Extract the [X, Y] coordinate from the center of the cell holding the provided text.  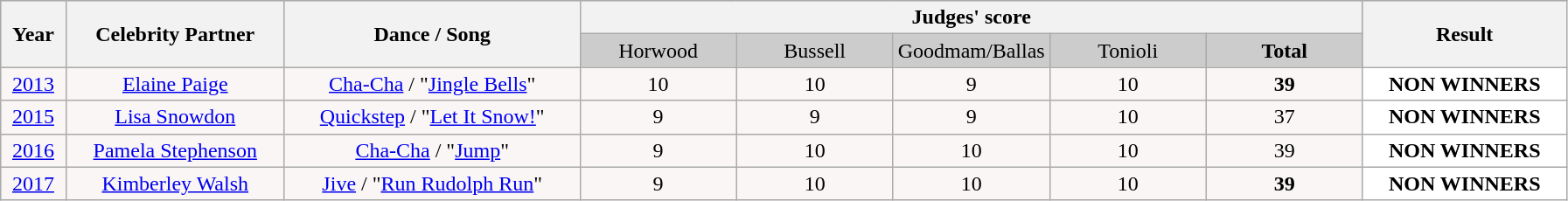
Bussell [815, 51]
Year [33, 34]
2015 [33, 117]
Goodmam/Ballas [971, 51]
2013 [33, 84]
Dance / Song [432, 34]
Lisa Snowdon [175, 117]
Total [1284, 51]
2016 [33, 150]
Celebrity Partner [175, 34]
Cha-Cha / "Jump" [432, 150]
Cha-Cha / "Jingle Bells" [432, 84]
Quickstep / "Let It Snow!" [432, 117]
Pamela Stephenson [175, 150]
2017 [33, 184]
Kimberley Walsh [175, 184]
Judges' score [971, 17]
Jive / "Run Rudolph Run" [432, 184]
Result [1464, 34]
Horwood [658, 51]
37 [1284, 117]
Elaine Paige [175, 84]
Tonioli [1128, 51]
